Extract the [x, y] coordinate from the center of the cell holding the provided text.  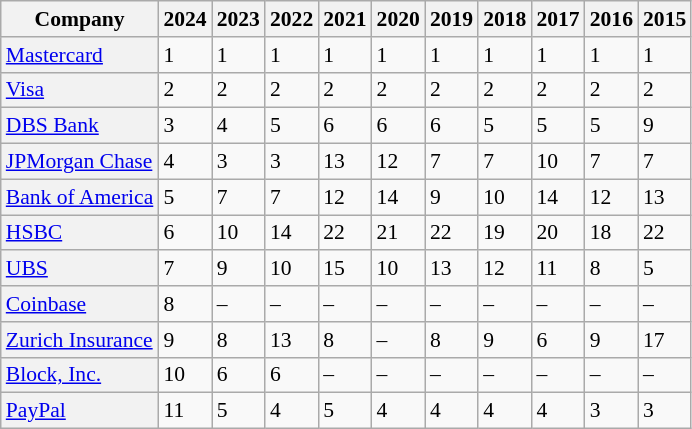
2024 [184, 19]
Mastercard [80, 55]
2022 [292, 19]
2018 [504, 19]
2021 [344, 19]
2015 [664, 19]
18 [612, 233]
19 [504, 233]
20 [558, 233]
UBS [80, 269]
17 [664, 340]
Block, Inc. [80, 375]
2019 [452, 19]
2023 [238, 19]
2017 [558, 19]
Bank of America [80, 197]
DBS Bank [80, 126]
Company [80, 19]
2020 [398, 19]
Zurich Insurance [80, 340]
21 [398, 233]
JPMorgan Chase [80, 162]
PayPal [80, 411]
2016 [612, 19]
Visa [80, 90]
15 [344, 269]
HSBC [80, 233]
Coinbase [80, 304]
